Provide the (x, y) coordinate of the cell's center where the given text is located.  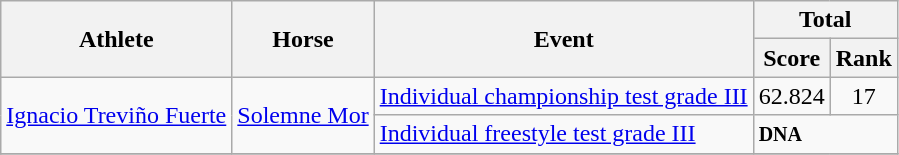
Athlete (116, 39)
Ignacio Treviño Fuerte (116, 115)
DNA (825, 134)
Total (825, 20)
Individual championship test grade III (564, 96)
17 (864, 96)
Horse (303, 39)
Solemne Mor (303, 115)
Rank (864, 58)
62.824 (792, 96)
Individual freestyle test grade III (564, 134)
Score (792, 58)
Event (564, 39)
